Output the (x, y) coordinate of the center of the cell containing the given text.  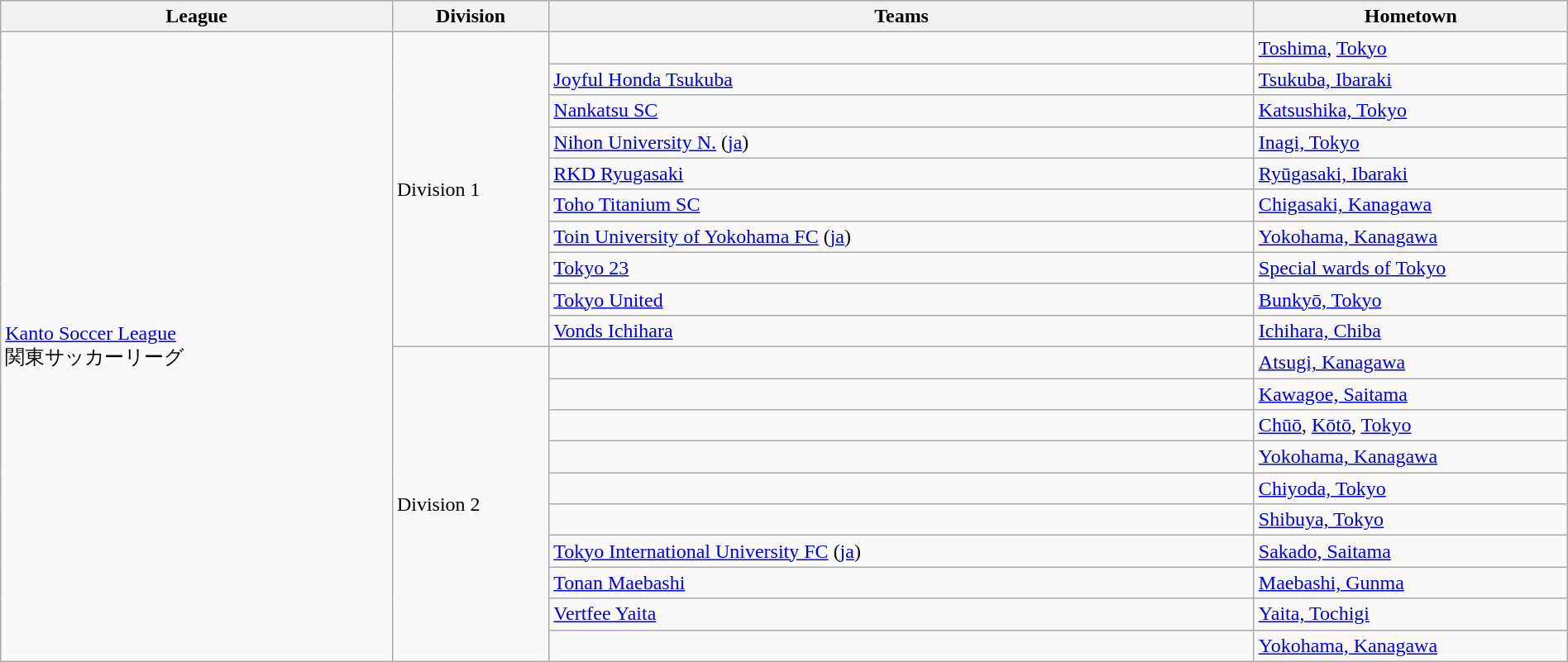
Toho Titanium SC (901, 205)
Yaita, Tochigi (1411, 614)
Chigasaki, Kanagawa (1411, 205)
Division 2 (470, 504)
Shibuya, Tokyo (1411, 520)
Vertfee Yaita (901, 614)
Vonds Ichihara (901, 331)
Toin University of Yokohama FC (ja) (901, 236)
Nankatsu SC (901, 111)
Hometown (1411, 17)
Chūō, Kōtō, Tokyo (1411, 426)
Chiyoda, Tokyo (1411, 488)
Kawagoe, Saitama (1411, 394)
Atsugi, Kanagawa (1411, 362)
Division (470, 17)
Tokyo 23 (901, 268)
Nihon University N. (ja) (901, 142)
Teams (901, 17)
Kanto Soccer League関東サッカーリーグ (197, 347)
Inagi, Tokyo (1411, 142)
Tonan Maebashi (901, 583)
Sakado, Saitama (1411, 551)
Ichihara, Chiba (1411, 331)
Ryūgasaki, Ibaraki (1411, 174)
Tokyo International University FC (ja) (901, 551)
Special wards of Tokyo (1411, 268)
Katsushika, Tokyo (1411, 111)
Tokyo United (901, 299)
RKD Ryugasaki (901, 174)
Bunkyō, Tokyo (1411, 299)
Toshima, Tokyo (1411, 48)
Joyful Honda Tsukuba (901, 79)
Division 1 (470, 190)
League (197, 17)
Maebashi, Gunma (1411, 583)
Tsukuba, Ibaraki (1411, 79)
